Pinpoint the cell where the given text exists, returning its (X, Y) midpoint coordinate. 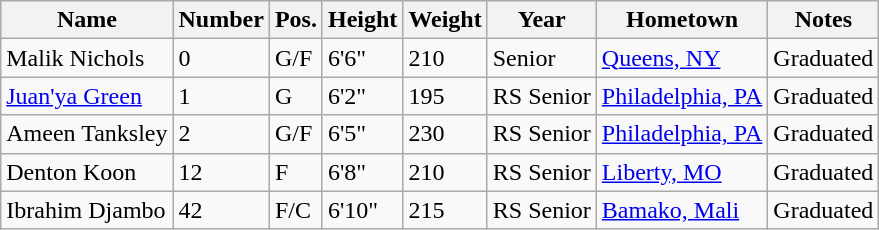
6'5" (362, 134)
195 (445, 96)
0 (221, 58)
Hometown (682, 20)
Name (87, 20)
6'10" (362, 210)
Senior (542, 58)
Malik Nichols (87, 58)
Number (221, 20)
6'8" (362, 172)
2 (221, 134)
Year (542, 20)
Bamako, Mali (682, 210)
215 (445, 210)
Weight (445, 20)
Liberty, MO (682, 172)
Pos. (296, 20)
Notes (824, 20)
Ameen Tanksley (87, 134)
1 (221, 96)
F/C (296, 210)
230 (445, 134)
F (296, 172)
Ibrahim Djambo (87, 210)
Juan'ya Green (87, 96)
Height (362, 20)
Queens, NY (682, 58)
6'6" (362, 58)
G (296, 96)
6'2" (362, 96)
12 (221, 172)
42 (221, 210)
Denton Koon (87, 172)
